Return the (x, y) coordinate for the center point of the cell that contains the specified text.  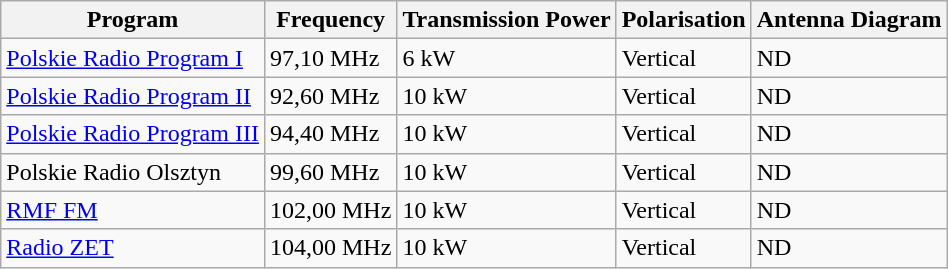
Polskie Radio Program II (133, 96)
94,40 MHz (330, 134)
RMF FM (133, 210)
99,60 MHz (330, 172)
Polskie Radio Program I (133, 58)
104,00 MHz (330, 248)
Program (133, 20)
Transmission Power (506, 20)
92,60 MHz (330, 96)
102,00 MHz (330, 210)
Polarisation (684, 20)
6 kW (506, 58)
Radio ZET (133, 248)
Antenna Diagram (849, 20)
Polskie Radio Olsztyn (133, 172)
97,10 MHz (330, 58)
Frequency (330, 20)
Polskie Radio Program III (133, 134)
